Find where the given text appears and provide that cell's center as [X, Y] coordinate. 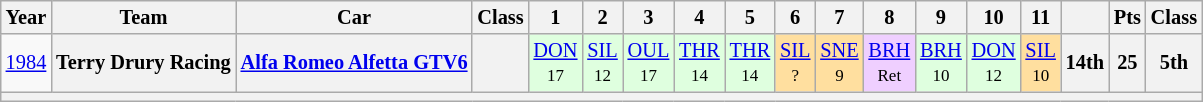
DON12 [994, 63]
Year [26, 17]
2 [602, 17]
SIL12 [602, 63]
14th [1085, 63]
Alfa Romeo Alfetta GTV6 [354, 63]
3 [649, 17]
1 [556, 17]
Terry Drury Racing [143, 63]
DON17 [556, 63]
10 [994, 17]
BRHRet [890, 63]
11 [1041, 17]
SIL10 [1041, 63]
Team [143, 17]
6 [795, 17]
BRH10 [941, 63]
25 [1128, 63]
Car [354, 17]
OUL17 [649, 63]
5 [750, 17]
Pts [1128, 17]
9 [941, 17]
SNE9 [839, 63]
8 [890, 17]
SIL? [795, 63]
4 [699, 17]
7 [839, 17]
1984 [26, 63]
5th [1174, 63]
